Determine the (X, Y) coordinate at the center of the cell enclosing the given text.  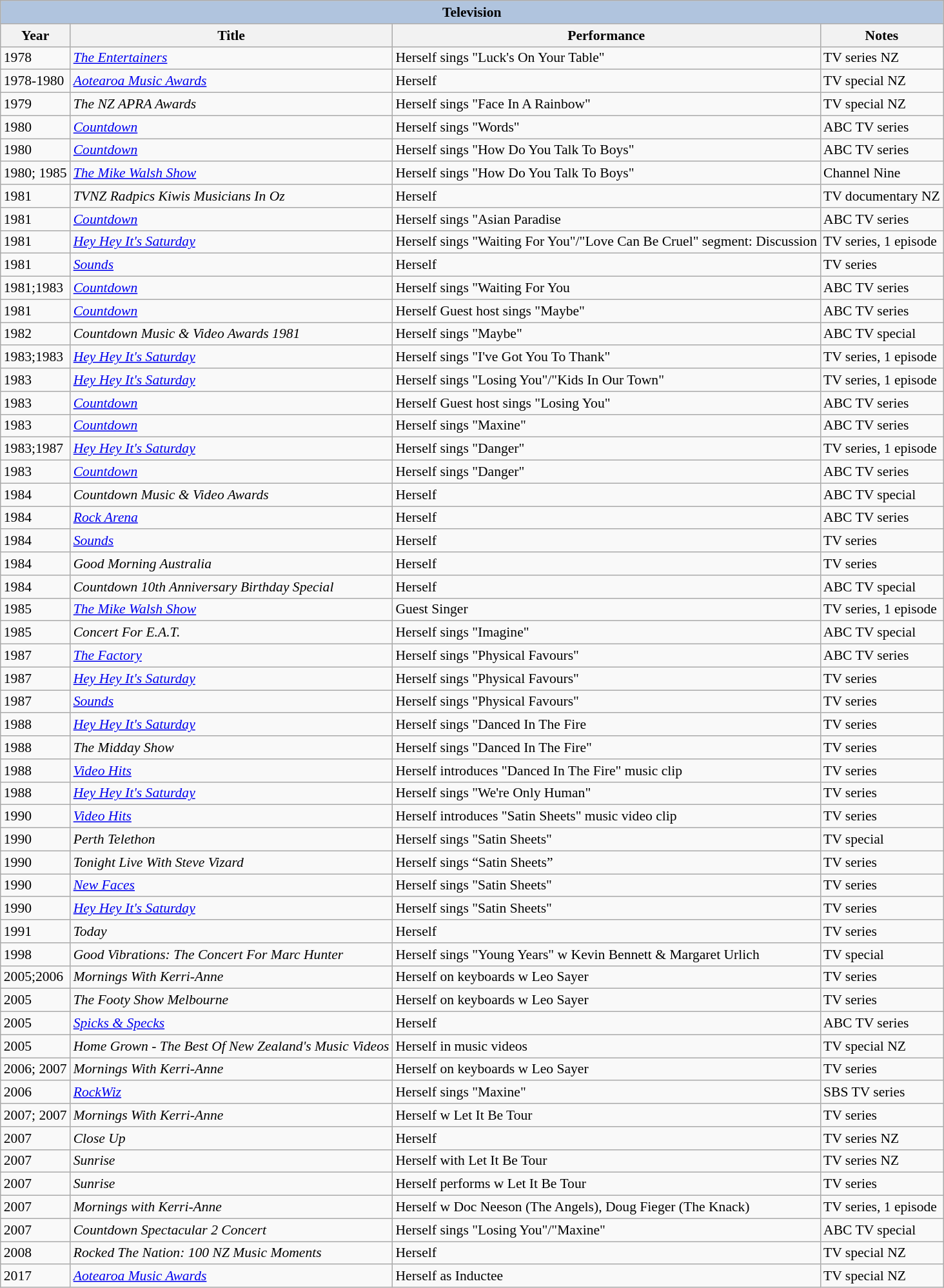
Channel Nine (882, 173)
Herself sings "I've Got You To Thank" (606, 357)
1991 (35, 931)
Home Grown - The Best Of New Zealand's Music Videos (231, 1046)
TVNZ Radpics Kiwis Musicians In Oz (231, 196)
The Entertainers (231, 58)
Herself sings "Luck's On Your Table" (606, 58)
Concert For E.A.T. (231, 633)
The Midday Show (231, 748)
The Factory (231, 656)
Herself sings "Losing You"/"Maxine" (606, 1230)
2017 (35, 1276)
Countdown Music & Video Awards (231, 495)
Performance (606, 35)
1981;1983 (35, 288)
1978 (35, 58)
Spicks & Specks (231, 1024)
Mornings with Kerri-Anne (231, 1207)
Good Morning Australia (231, 564)
Countdown Music & Video Awards 1981 (231, 334)
1980; 1985 (35, 173)
Herself sings "Danced In The Fire (606, 725)
Herself in music videos (606, 1046)
Herself performs w Let It Be Tour (606, 1184)
Herself introduces "Danced In The Fire" music clip (606, 771)
Herself as Inductee (606, 1276)
1978-1980 (35, 81)
1982 (35, 334)
Today (231, 931)
2006 (35, 1093)
Rock Arena (231, 518)
Herself sings "Losing You"/"Kids In Our Town" (606, 380)
SBS TV series (882, 1093)
Herself with Let It Be Tour (606, 1161)
1983;1983 (35, 357)
Title (231, 35)
2007; 2007 (35, 1115)
1998 (35, 955)
Herself w Doc Neeson (The Angels), Doug Fieger (The Knack) (606, 1207)
2008 (35, 1253)
The NZ APRA Awards (231, 104)
1983;1987 (35, 449)
Herself sings "Young Years" w Kevin Bennett & Margaret Urlich (606, 955)
RockWiz (231, 1093)
New Faces (231, 886)
Herself sings "Words" (606, 127)
Close Up (231, 1138)
Notes (882, 35)
Countdown 10th Anniversary Birthday Special (231, 587)
Herself Guest host sings "Maybe" (606, 311)
1979 (35, 104)
Television (472, 12)
2005;2006 (35, 977)
Perth Telethon (231, 840)
Year (35, 35)
TV documentary NZ (882, 196)
Rocked The Nation: 100 NZ Music Moments (231, 1253)
Herself w Let It Be Tour (606, 1115)
Herself sings "We're Only Human" (606, 793)
Herself sings "Waiting For You"/"Love Can Be Cruel" segment: Discussion (606, 242)
Herself Guest host sings "Losing You" (606, 403)
Herself sings "Face In A Rainbow" (606, 104)
Herself sings "Maybe" (606, 334)
Countdown Spectacular 2 Concert (231, 1230)
2006; 2007 (35, 1069)
Herself sings "Asian Paradise (606, 219)
Herself sings “Satin Sheets” (606, 862)
Herself introduces "Satin Sheets" music video clip (606, 817)
Tonight Live With Steve Vizard (231, 862)
Herself sings "Imagine" (606, 633)
Guest Singer (606, 609)
Herself sings "Danced In The Fire" (606, 748)
Good Vibrations: The Concert For Marc Hunter (231, 955)
The Footy Show Melbourne (231, 1000)
Herself sings "Waiting For You (606, 288)
